Identify which cell holds the provided text, then report its (x, y) central coordinate. 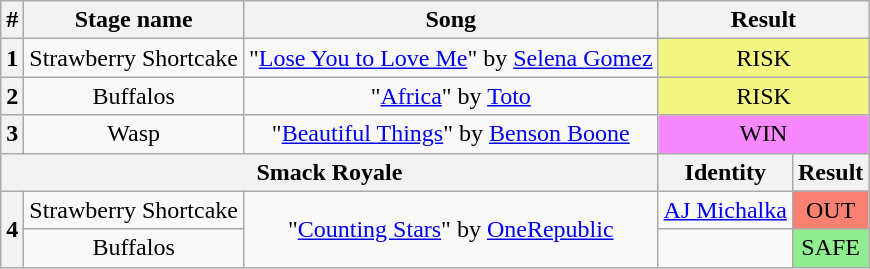
SAFE (830, 248)
WIN (764, 134)
2 (12, 96)
"Beautiful Things" by Benson Boone (450, 134)
"Counting Stars" by OneRepublic (450, 229)
Identity (725, 172)
OUT (830, 210)
3 (12, 134)
Song (450, 20)
Wasp (134, 134)
"Lose You to Love Me" by Selena Gomez (450, 58)
1 (12, 58)
4 (12, 229)
"Africa" by Toto (450, 96)
Smack Royale (330, 172)
# (12, 20)
AJ Michalka (725, 210)
Stage name (134, 20)
